Identify which cell holds the provided text, then report its [x, y] central coordinate. 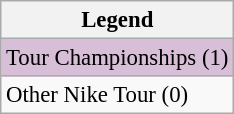
Tour Championships (1) [118, 58]
Legend [118, 20]
Other Nike Tour (0) [118, 95]
